Provide the [x, y] coordinate of the cell's center where the given text is located.  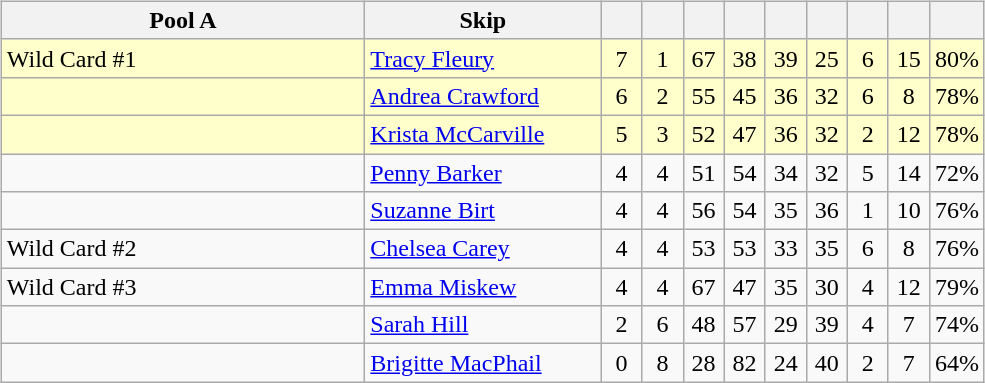
33 [786, 249]
Wild Card #3 [183, 287]
30 [826, 287]
Penny Barker [483, 173]
48 [704, 325]
Wild Card #2 [183, 249]
29 [786, 325]
72% [956, 173]
14 [908, 173]
64% [956, 363]
Wild Card #1 [183, 58]
15 [908, 58]
82 [744, 363]
0 [622, 363]
Andrea Crawford [483, 96]
Sarah Hill [483, 325]
Emma Miskew [483, 287]
3 [662, 134]
24 [786, 363]
34 [786, 173]
28 [704, 363]
74% [956, 325]
Tracy Fleury [483, 58]
79% [956, 287]
Krista McCarville [483, 134]
51 [704, 173]
Suzanne Birt [483, 211]
Chelsea Carey [483, 249]
25 [826, 58]
10 [908, 211]
38 [744, 58]
Pool A [183, 20]
55 [704, 96]
80% [956, 58]
Brigitte MacPhail [483, 363]
56 [704, 211]
Skip [483, 20]
52 [704, 134]
40 [826, 363]
45 [744, 96]
57 [744, 325]
